Detect which cell encompasses the target text, then output its (x, y) center coordinate. 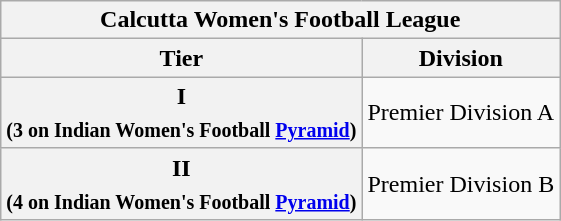
Division (461, 58)
Calcutta Women's Football League (280, 20)
Tier (182, 58)
Premier Division A (461, 112)
II(4 on Indian Women's Football Pyramid) (182, 184)
I(3 on Indian Women's Football Pyramid) (182, 112)
Premier Division B (461, 184)
